Identify which cell holds the provided text, then report its (x, y) central coordinate. 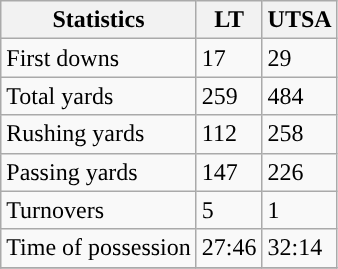
32:14 (300, 248)
1 (300, 210)
29 (300, 58)
UTSA (300, 20)
112 (229, 134)
27:46 (229, 248)
259 (229, 96)
Rushing yards (99, 134)
17 (229, 58)
147 (229, 172)
226 (300, 172)
Statistics (99, 20)
Time of possession (99, 248)
Passing yards (99, 172)
Total yards (99, 96)
Turnovers (99, 210)
LT (229, 20)
First downs (99, 58)
5 (229, 210)
258 (300, 134)
484 (300, 96)
